Detect which cell encompasses the target text, then output its [X, Y] center coordinate. 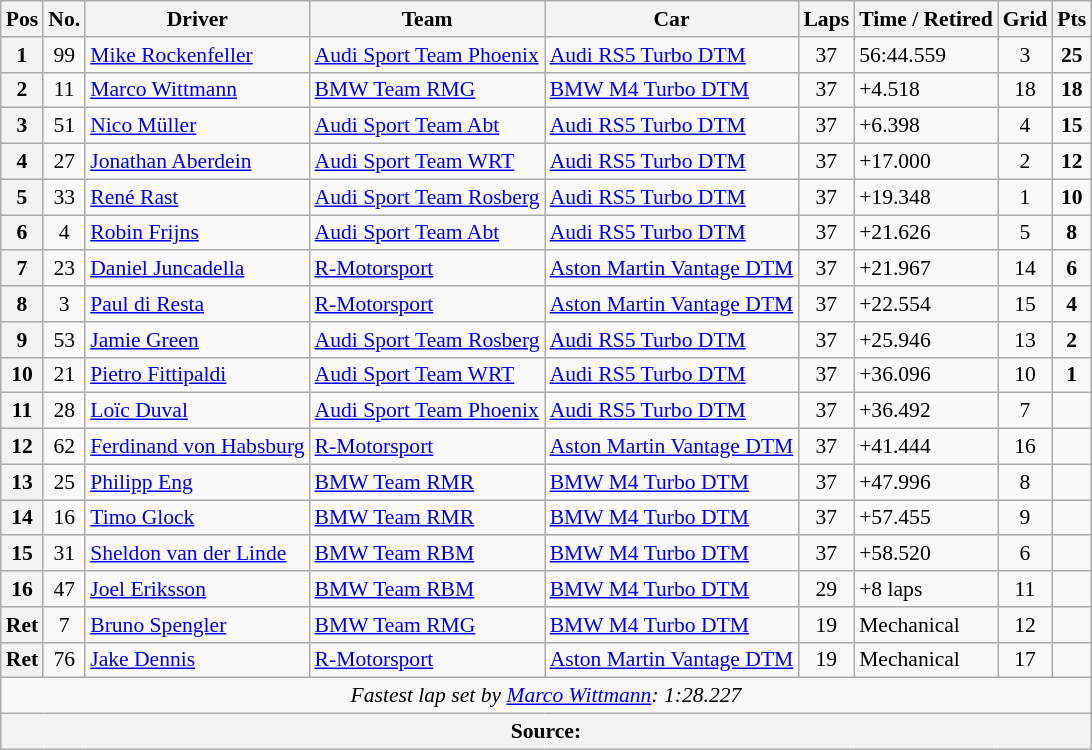
Pts [1072, 19]
+41.444 [926, 447]
53 [64, 340]
99 [64, 55]
No. [64, 19]
Bruno Spengler [197, 625]
Marco Wittmann [197, 90]
Paul di Resta [197, 304]
47 [64, 589]
+17.000 [926, 162]
23 [64, 269]
+58.520 [926, 554]
Laps [826, 19]
Pietro Fittipaldi [197, 375]
+47.996 [926, 482]
Fastest lap set by Marco Wittmann: 1:28.227 [546, 696]
Ferdinand von Habsburg [197, 447]
29 [826, 589]
Team [428, 19]
31 [64, 554]
+57.455 [926, 518]
17 [1026, 660]
Pos [22, 19]
+21.967 [926, 269]
+4.518 [926, 90]
Source: [546, 732]
Mike Rockenfeller [197, 55]
Grid [1026, 19]
Driver [197, 19]
+21.626 [926, 233]
Joel Eriksson [197, 589]
Timo Glock [197, 518]
+8 laps [926, 589]
56:44.559 [926, 55]
Jamie Green [197, 340]
Jake Dennis [197, 660]
+19.348 [926, 197]
Sheldon van der Linde [197, 554]
Jonathan Aberdein [197, 162]
Car [672, 19]
51 [64, 126]
+36.492 [926, 411]
+25.946 [926, 340]
76 [64, 660]
+6.398 [926, 126]
Loïc Duval [197, 411]
27 [64, 162]
Time / Retired [926, 19]
21 [64, 375]
28 [64, 411]
René Rast [197, 197]
33 [64, 197]
62 [64, 447]
Daniel Juncadella [197, 269]
Robin Frijns [197, 233]
+36.096 [926, 375]
Nico Müller [197, 126]
+22.554 [926, 304]
Philipp Eng [197, 482]
